Pinpoint the cell where the given text exists, returning its (X, Y) midpoint coordinate. 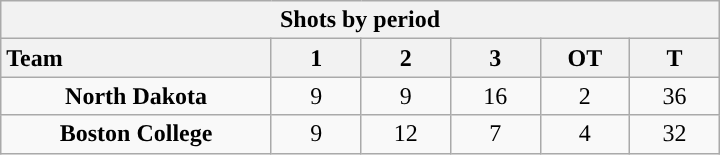
OT (585, 58)
North Dakota (136, 96)
16 (496, 96)
36 (675, 96)
Shots by period (360, 20)
Boston College (136, 134)
32 (675, 134)
3 (496, 58)
4 (585, 134)
1 (316, 58)
12 (406, 134)
T (675, 58)
Team (136, 58)
7 (496, 134)
